Capture the cell that displays the provided text and extract its (x, y) central coordinate. 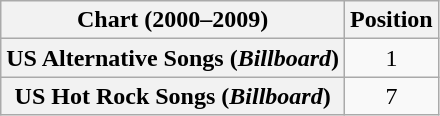
US Hot Rock Songs (Billboard) (173, 96)
US Alternative Songs (Billboard) (173, 58)
Position (392, 20)
7 (392, 96)
1 (392, 58)
Chart (2000–2009) (173, 20)
